Scan for the cell matching the given text and deliver its (x, y) coordinate at center. 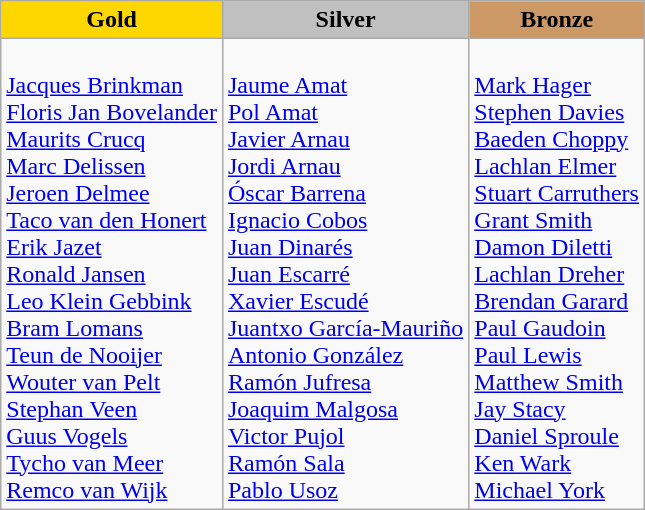
Gold (112, 20)
Bronze (557, 20)
Silver (345, 20)
